From the cell containing the given text, extract its center point as [x, y] coordinate. 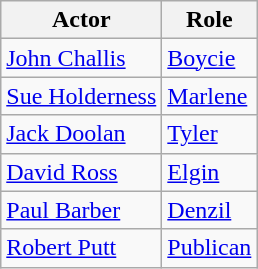
David Ross [82, 172]
Elgin [210, 172]
Boycie [210, 58]
Sue Holderness [82, 96]
Jack Doolan [82, 134]
Publican [210, 248]
Actor [82, 20]
Denzil [210, 210]
Robert Putt [82, 248]
Paul Barber [82, 210]
Role [210, 20]
Tyler [210, 134]
Marlene [210, 96]
John Challis [82, 58]
